From the cell containing the given text, extract its center point as [X, Y] coordinate. 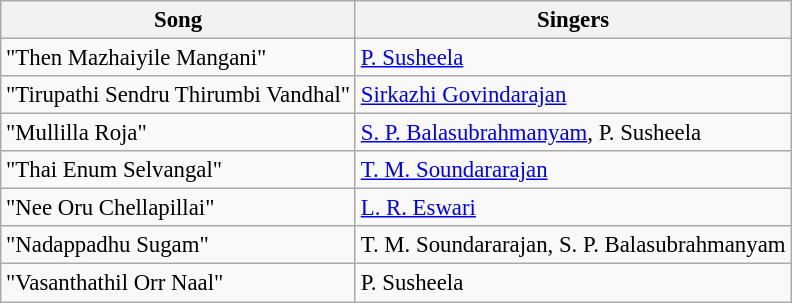
"Tirupathi Sendru Thirumbi Vandhal" [178, 95]
Singers [572, 20]
"Thai Enum Selvangal" [178, 170]
"Nee Oru Chellapillai" [178, 208]
S. P. Balasubrahmanyam, P. Susheela [572, 133]
T. M. Soundararajan, S. P. Balasubrahmanyam [572, 245]
"Then Mazhaiyile Mangani" [178, 58]
"Mullilla Roja" [178, 133]
"Nadappadhu Sugam" [178, 245]
Sirkazhi Govindarajan [572, 95]
"Vasanthathil Orr Naal" [178, 283]
Song [178, 20]
T. M. Soundararajan [572, 170]
L. R. Eswari [572, 208]
